Locate the cell with the specified text and output its (X, Y) center coordinate. 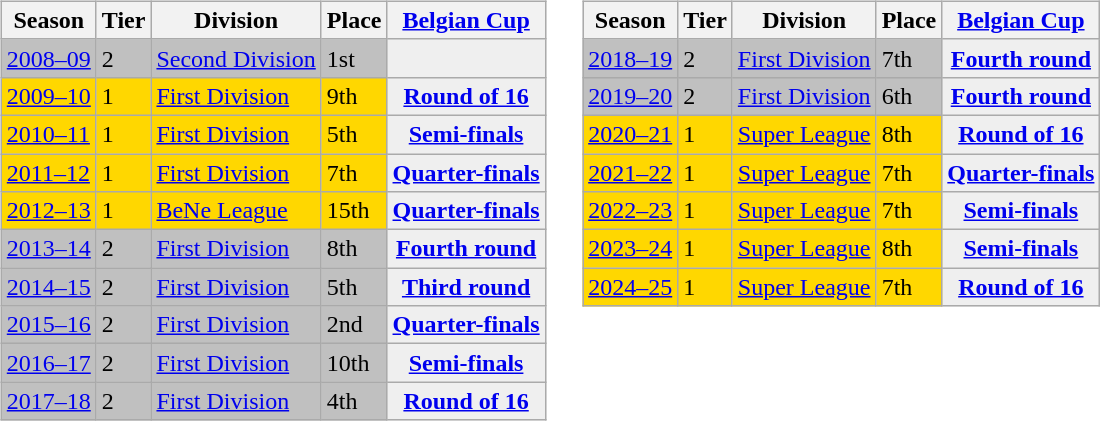
2014–15 (48, 287)
2020–21 (630, 134)
4th (354, 401)
Second Division (236, 58)
10th (354, 363)
9th (354, 96)
2009–10 (48, 96)
1st (354, 58)
BeNe League (236, 211)
2016–17 (48, 363)
6th (909, 96)
2010–11 (48, 134)
2017–18 (48, 401)
2024–25 (630, 287)
2011–12 (48, 173)
2013–14 (48, 249)
2008–09 (48, 58)
2012–13 (48, 211)
2015–16 (48, 325)
2021–22 (630, 173)
2nd (354, 325)
Third round (466, 287)
2019–20 (630, 96)
2023–24 (630, 249)
2022–23 (630, 211)
15th (354, 211)
2018–19 (630, 58)
